Output the (x, y) coordinate of the center of the cell containing the given text.  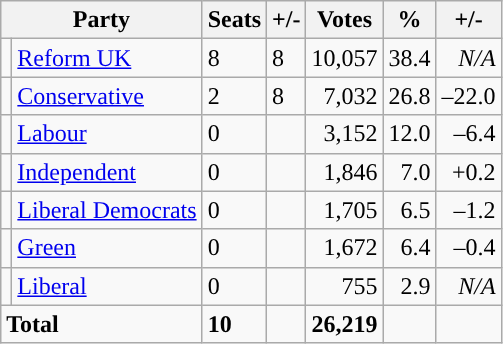
Reform UK (107, 58)
–1.2 (468, 210)
Conservative (107, 96)
Liberal Democrats (107, 210)
755 (344, 286)
2.9 (410, 286)
1,705 (344, 210)
+0.2 (468, 172)
2 (234, 96)
–0.4 (468, 248)
10,057 (344, 58)
6.5 (410, 210)
Green (107, 248)
38.4 (410, 58)
–22.0 (468, 96)
–6.4 (468, 134)
7,032 (344, 96)
Labour (107, 134)
Liberal (107, 286)
Total (102, 324)
26.8 (410, 96)
Independent (107, 172)
% (410, 20)
6.4 (410, 248)
1,846 (344, 172)
12.0 (410, 134)
3,152 (344, 134)
Party (102, 20)
7.0 (410, 172)
Votes (344, 20)
Seats (234, 20)
10 (234, 324)
26,219 (344, 324)
1,672 (344, 248)
